Search for the cell housing the specified text and yield its (X, Y) center coordinate. 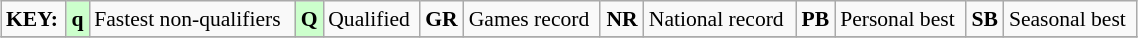
Q (309, 19)
GR (442, 19)
Personal best (900, 19)
q (78, 19)
Qualified (371, 19)
KEY: (34, 19)
SB (985, 19)
Fastest non-qualifiers (192, 19)
PB (816, 19)
Games record (532, 19)
National record (720, 19)
Seasonal best (1070, 19)
NR (622, 19)
